Identify which cell holds the provided text, then report its (X, Y) central coordinate. 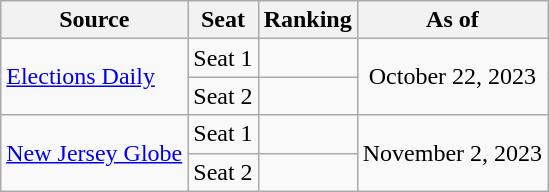
Elections Daily (94, 77)
October 22, 2023 (452, 77)
Ranking (308, 20)
Source (94, 20)
November 2, 2023 (452, 153)
As of (452, 20)
Seat (223, 20)
New Jersey Globe (94, 153)
